Determine the [X, Y] coordinate at the center of the cell enclosing the given text.  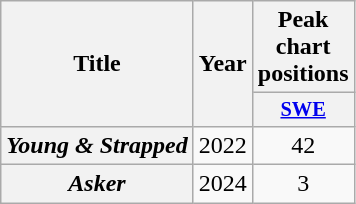
Year [222, 64]
2022 [222, 145]
Title [97, 64]
Peak chart positions [303, 47]
Young & Strapped [97, 145]
2024 [222, 184]
Asker [97, 184]
SWE [303, 110]
3 [303, 184]
42 [303, 145]
